For the text-containing cell, return its midpoint in (x, y) coordinate format. 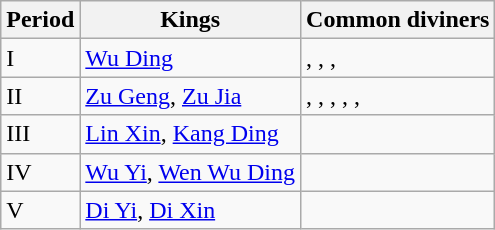
, , , (398, 58)
I (40, 58)
Kings (190, 20)
II (40, 96)
Di Yi, Di Xin (190, 210)
Zu Geng, Zu Jia (190, 96)
Lin Xin, Kang Ding (190, 134)
Period (40, 20)
Wu Yi, Wen Wu Ding (190, 172)
Wu Ding (190, 58)
V (40, 210)
III (40, 134)
, , , , , (398, 96)
IV (40, 172)
Common diviners (398, 20)
